Detect which cell encompasses the target text, then output its (x, y) center coordinate. 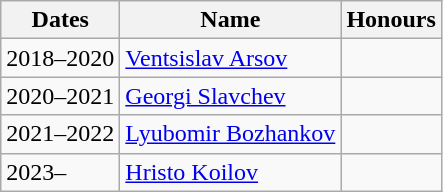
Name (230, 20)
Dates (60, 20)
2018–2020 (60, 58)
Georgi Slavchev (230, 96)
Ventsislav Arsov (230, 58)
2021–2022 (60, 134)
2023– (60, 172)
Honours (391, 20)
Lyubomir Bozhankov (230, 134)
Hristo Koilov (230, 172)
2020–2021 (60, 96)
